From the cell containing the given text, extract its center point as (X, Y) coordinate. 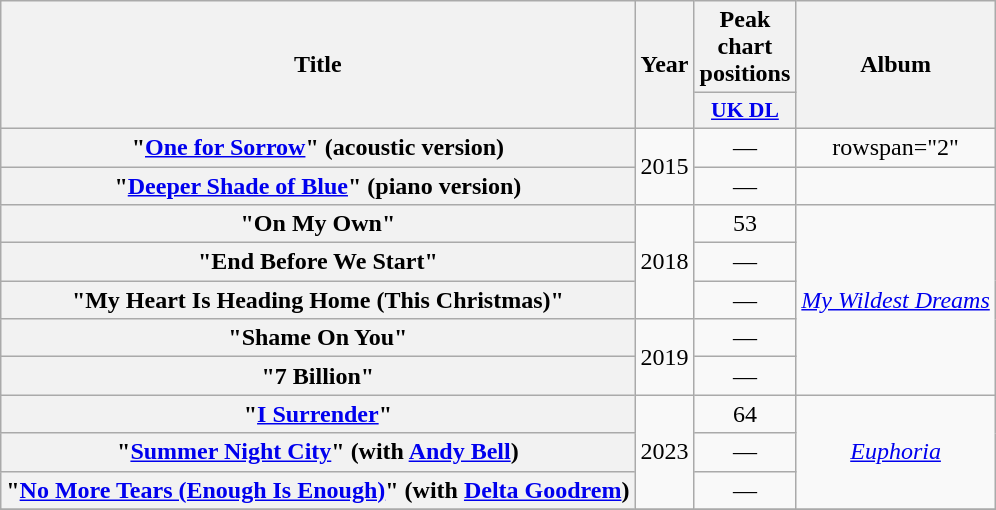
"On My Own" (318, 224)
Euphoria (896, 452)
"Shame On You" (318, 338)
"Deeper Shade of Blue" (piano version) (318, 185)
"No More Tears (Enough Is Enough)" (with Delta Goodrem) (318, 490)
"End Before We Start" (318, 262)
My Wildest Dreams (896, 300)
"One for Sorrow" (acoustic version) (318, 147)
UK DL (745, 111)
53 (745, 224)
2023 (664, 452)
Title (318, 65)
"Summer Night City" (with Andy Bell) (318, 452)
"My Heart Is Heading Home (This Christmas)" (318, 300)
"I Surrender" (318, 414)
2015 (664, 166)
Peak chart positions (745, 47)
Year (664, 65)
2018 (664, 262)
"7 Billion" (318, 376)
rowspan="2" (896, 147)
64 (745, 414)
Album (896, 65)
2019 (664, 357)
